Extract the (x, y) coordinate from the center of the cell holding the provided text.  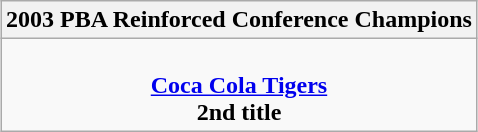
Coca Cola Tigers 2nd title (240, 85)
2003 PBA Reinforced Conference Champions (240, 20)
